Detect which cell encompasses the target text, then output its [X, Y] center coordinate. 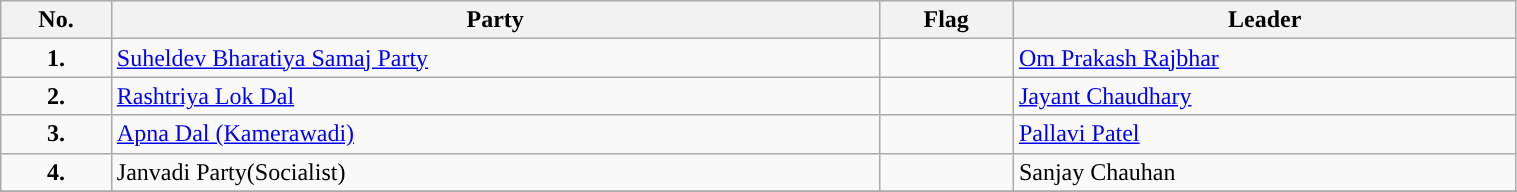
Om Prakash Rajbhar [1264, 58]
Flag [946, 20]
2. [56, 96]
Jayant Chaudhary [1264, 96]
Janvadi Party(Socialist) [495, 172]
Leader [1264, 20]
3. [56, 134]
4. [56, 172]
Apna Dal (Kamerawadi) [495, 134]
Suheldev Bharatiya Samaj Party [495, 58]
Party [495, 20]
Rashtriya Lok Dal [495, 96]
Sanjay Chauhan [1264, 172]
No. [56, 20]
1. [56, 58]
Pallavi Patel [1264, 134]
